Detect which cell encompasses the target text, then output its [X, Y] center coordinate. 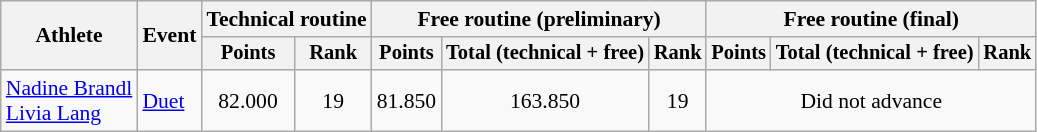
81.850 [406, 100]
Event [169, 36]
Free routine (preliminary) [540, 19]
Athlete [70, 36]
Free routine (final) [871, 19]
82.000 [248, 100]
Technical routine [286, 19]
163.850 [545, 100]
Duet [169, 100]
Did not advance [871, 100]
Nadine BrandlLivia Lang [70, 100]
